Return the [x, y] coordinate for the center point of the cell that contains the specified text.  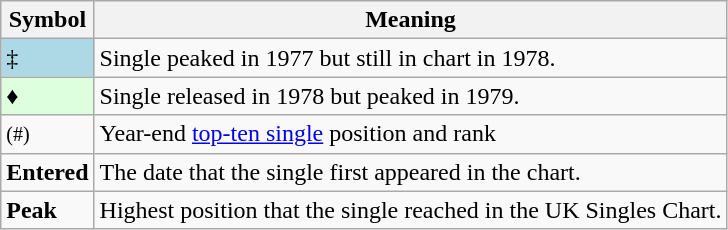
(#) [48, 134]
‡ [48, 58]
The date that the single first appeared in the chart. [410, 172]
Peak [48, 210]
Entered [48, 172]
Year-end top-ten single position and rank [410, 134]
Single released in 1978 but peaked in 1979. [410, 96]
Single peaked in 1977 but still in chart in 1978. [410, 58]
♦ [48, 96]
Meaning [410, 20]
Highest position that the single reached in the UK Singles Chart. [410, 210]
Symbol [48, 20]
